Extract the [x, y] coordinate from the center of the cell holding the provided text.  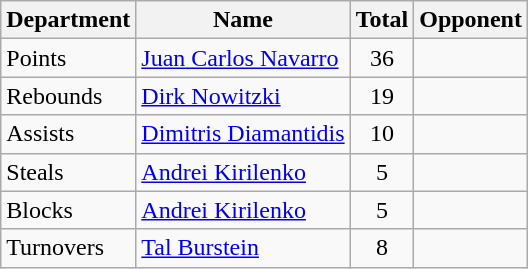
Juan Carlos Navarro [243, 58]
Name [243, 20]
Assists [68, 134]
Turnovers [68, 248]
Opponent [471, 20]
19 [382, 96]
Points [68, 58]
Dimitris Diamantidis [243, 134]
Department [68, 20]
8 [382, 248]
10 [382, 134]
Total [382, 20]
Blocks [68, 210]
Dirk Nowitzki [243, 96]
36 [382, 58]
Rebounds [68, 96]
Steals [68, 172]
Tal Burstein [243, 248]
